From the cell containing the given text, extract its center point as (X, Y) coordinate. 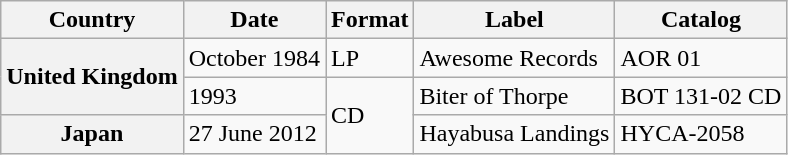
October 1984 (254, 58)
Country (92, 20)
Date (254, 20)
Hayabusa Landings (514, 134)
Label (514, 20)
Catalog (701, 20)
Japan (92, 134)
HYCA-2058 (701, 134)
Awesome Records (514, 58)
1993 (254, 96)
United Kingdom (92, 77)
27 June 2012 (254, 134)
CD (370, 115)
AOR 01 (701, 58)
LP (370, 58)
Biter of Thorpe (514, 96)
Format (370, 20)
BOT 131-02 CD (701, 96)
